Pinpoint the cell where the given text exists, returning its (x, y) midpoint coordinate. 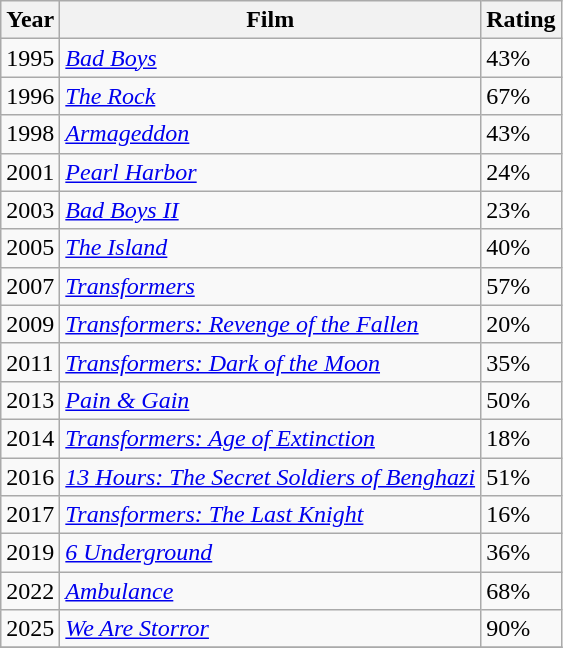
6 Underground (270, 553)
We Are Storror (270, 629)
Transformers: Age of Extinction (270, 438)
2001 (30, 172)
2014 (30, 438)
20% (521, 324)
The Rock (270, 96)
1996 (30, 96)
36% (521, 553)
The Island (270, 248)
2016 (30, 477)
2009 (30, 324)
2019 (30, 553)
67% (521, 96)
Transformers: Dark of the Moon (270, 362)
1995 (30, 58)
Rating (521, 20)
Pearl Harbor (270, 172)
Transformers (270, 286)
Bad Boys (270, 58)
1998 (30, 134)
Year (30, 20)
Ambulance (270, 591)
Bad Boys II (270, 210)
Transformers: Revenge of the Fallen (270, 324)
40% (521, 248)
18% (521, 438)
23% (521, 210)
2013 (30, 400)
2017 (30, 515)
2022 (30, 591)
13 Hours: The Secret Soldiers of Benghazi (270, 477)
51% (521, 477)
Pain & Gain (270, 400)
Film (270, 20)
2005 (30, 248)
57% (521, 286)
2007 (30, 286)
68% (521, 591)
Armageddon (270, 134)
24% (521, 172)
2011 (30, 362)
50% (521, 400)
2003 (30, 210)
2025 (30, 629)
16% (521, 515)
Transformers: The Last Knight (270, 515)
90% (521, 629)
35% (521, 362)
